Locate the cell with the specified text and output its (X, Y) center coordinate. 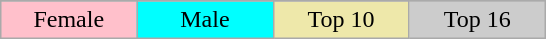
Female (69, 20)
Top 16 (477, 20)
Top 10 (341, 20)
Male (205, 20)
